Return [X, Y] of the center of cell containing provided text 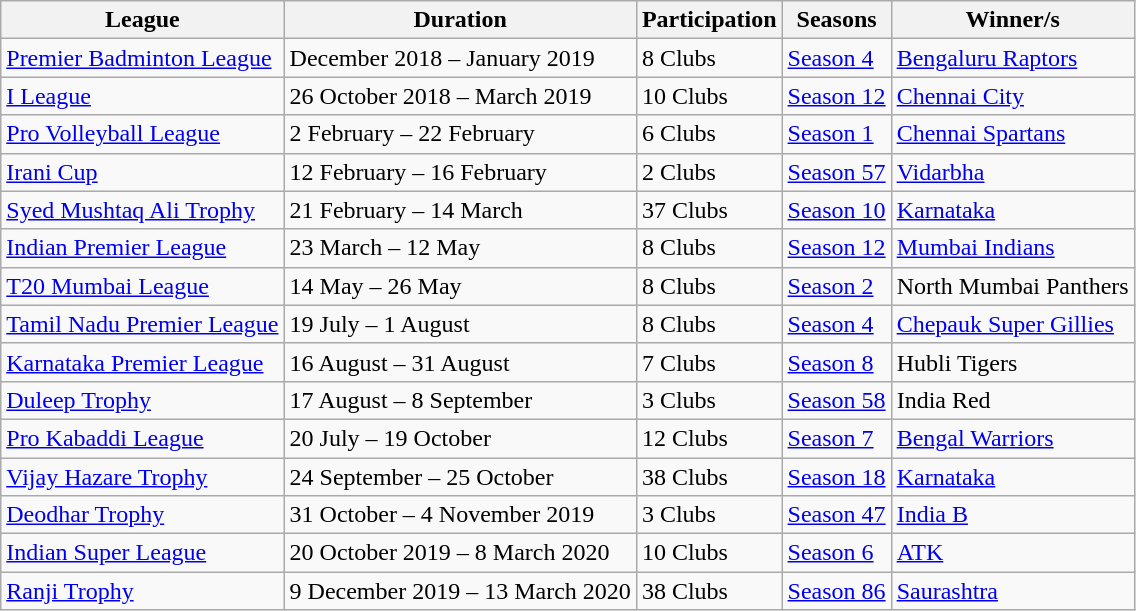
Irani Cup [142, 172]
Chennai City [1012, 96]
Syed Mushtaq Ali Trophy [142, 210]
Winner/s [1012, 20]
24 September – 25 October [460, 477]
Indian Super League [142, 553]
14 May – 26 May [460, 286]
20 October 2019 – 8 March 2020 [460, 553]
17 August – 8 September [460, 400]
7 Clubs [709, 362]
Vijay Hazare Trophy [142, 477]
16 August – 31 August [460, 362]
Season 2 [836, 286]
21 February – 14 March [460, 210]
Deodhar Trophy [142, 515]
Saurashtra [1012, 591]
Participation [709, 20]
19 July – 1 August [460, 324]
Tamil Nadu Premier League [142, 324]
Bengal Warriors [1012, 438]
India B [1012, 515]
20 July – 19 October [460, 438]
Season 18 [836, 477]
Ranji Trophy [142, 591]
Hubli Tigers [1012, 362]
T20 Mumbai League [142, 286]
North Mumbai Panthers [1012, 286]
December 2018 – January 2019 [460, 58]
Seasons [836, 20]
26 October 2018 – March 2019 [460, 96]
Pro Volleyball League [142, 134]
Karnataka Premier League [142, 362]
6 Clubs [709, 134]
Season 10 [836, 210]
Season 86 [836, 591]
Season 8 [836, 362]
Chennai Spartans [1012, 134]
ATK [1012, 553]
Season 1 [836, 134]
12 Clubs [709, 438]
Season 7 [836, 438]
Season 58 [836, 400]
India Red [1012, 400]
37 Clubs [709, 210]
I League [142, 96]
9 December 2019 – 13 March 2020 [460, 591]
2 Clubs [709, 172]
Indian Premier League [142, 248]
Season 47 [836, 515]
31 October – 4 November 2019 [460, 515]
Bengaluru Raptors [1012, 58]
Season 6 [836, 553]
League [142, 20]
Mumbai Indians [1012, 248]
12 February – 16 February [460, 172]
Chepauk Super Gillies [1012, 324]
Season 57 [836, 172]
Duleep Trophy [142, 400]
Vidarbha [1012, 172]
Duration [460, 20]
23 March – 12 May [460, 248]
Pro Kabaddi League [142, 438]
Premier Badminton League [142, 58]
2 February – 22 February [460, 134]
